Identify which cell holds the provided text, then report its (x, y) central coordinate. 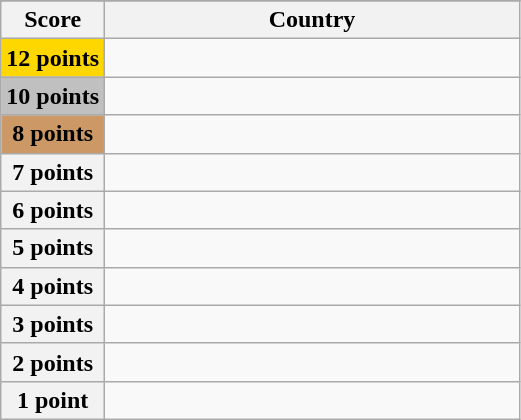
2 points (53, 362)
10 points (53, 96)
12 points (53, 58)
6 points (53, 210)
Country (312, 20)
3 points (53, 324)
Score (53, 20)
7 points (53, 172)
4 points (53, 286)
1 point (53, 400)
8 points (53, 134)
5 points (53, 248)
